Determine the [X, Y] coordinate at the center of the cell enclosing the given text.  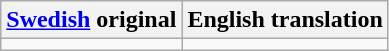
Swedish original [92, 20]
English translation [285, 20]
